For the text-containing cell, return its midpoint in (x, y) coordinate format. 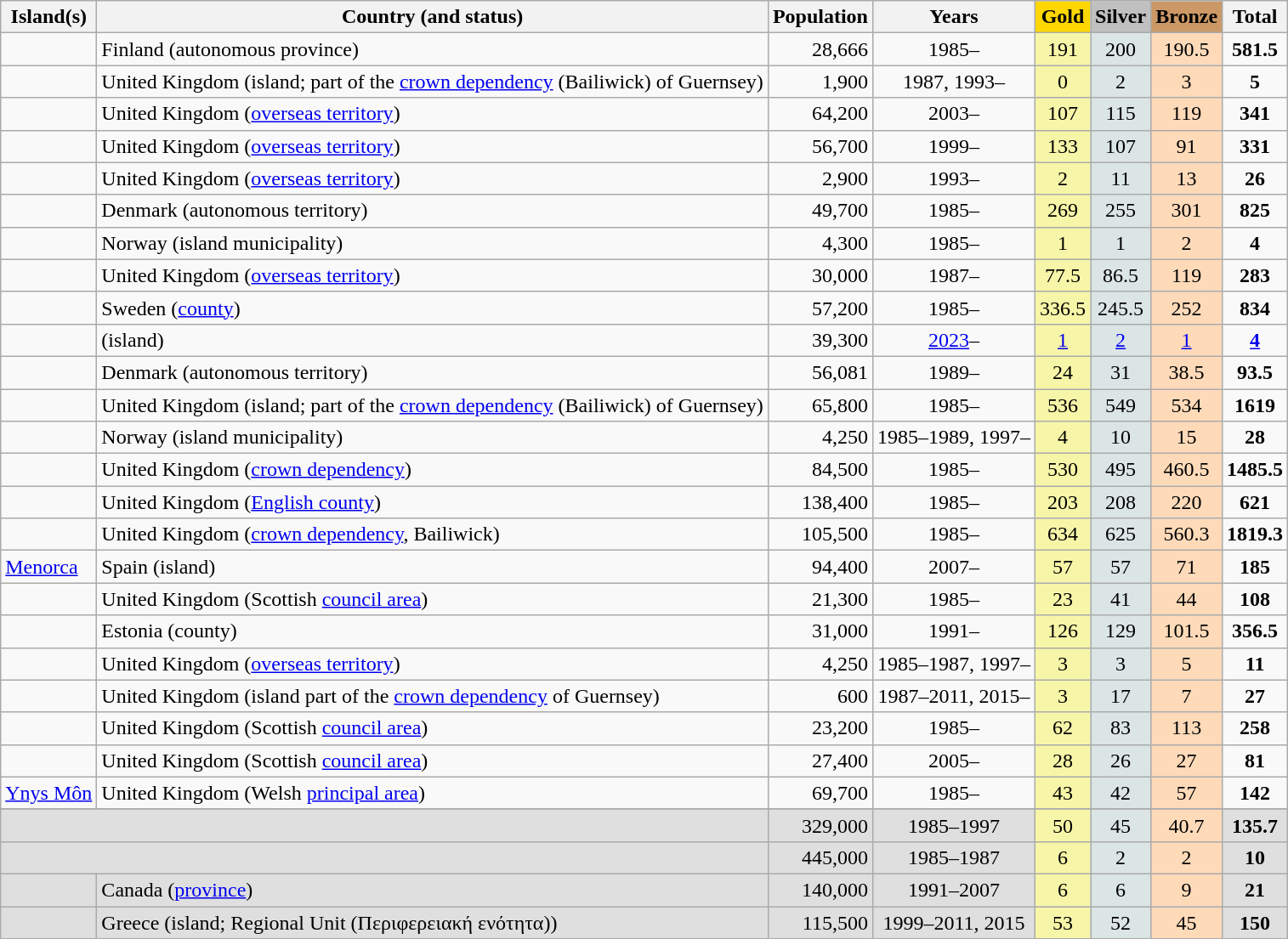
1819.3 (1255, 535)
Canada (province) (433, 890)
536 (1063, 405)
2005– (954, 761)
Finland (autonomous province) (433, 49)
1989– (954, 372)
625 (1121, 535)
Ynys Môn (49, 793)
1985–1987 (954, 857)
135.7 (1255, 825)
Greece (island; Regional Unit (Περιφερειακή ενότητα)) (433, 922)
Silver (1121, 17)
24 (1063, 372)
1619 (1255, 405)
252 (1187, 308)
329,000 (820, 825)
2023– (954, 340)
40.7 (1187, 825)
1999– (954, 146)
15 (1187, 438)
129 (1121, 631)
245.5 (1121, 308)
301 (1187, 211)
Estonia (county) (433, 631)
495 (1121, 470)
50 (1063, 825)
115,500 (820, 922)
200 (1121, 49)
150 (1255, 922)
9 (1187, 890)
549 (1121, 405)
77.5 (1063, 275)
Country (and status) (433, 17)
600 (820, 696)
834 (1255, 308)
Menorca (49, 567)
93.5 (1255, 372)
621 (1255, 502)
38.5 (1187, 372)
23,200 (820, 728)
23 (1063, 599)
126 (1063, 631)
Bronze (1187, 17)
53 (1063, 922)
115 (1121, 114)
190.5 (1187, 49)
4,300 (820, 243)
United Kingdom (crown dependency) (433, 470)
101.5 (1187, 631)
142 (1255, 793)
49,700 (820, 211)
81 (1255, 761)
1985–1987, 1997– (954, 664)
94,400 (820, 567)
560.3 (1187, 535)
530 (1063, 470)
581.5 (1255, 49)
39,300 (820, 340)
1,900 (820, 82)
Sweden (county) (433, 308)
1987, 1993– (954, 82)
203 (1063, 502)
255 (1121, 211)
42 (1121, 793)
283 (1255, 275)
2,900 (820, 178)
133 (1063, 146)
United Kingdom (island part of the crown dependency of Guernsey) (433, 696)
62 (1063, 728)
(island) (433, 340)
331 (1255, 146)
269 (1063, 211)
1985–1997 (954, 825)
86.5 (1121, 275)
1999–2011, 2015 (954, 922)
56,081 (820, 372)
United Kingdom (crown dependency, Bailiwick) (433, 535)
2003– (954, 114)
108 (1255, 599)
17 (1121, 696)
43 (1063, 793)
341 (1255, 114)
21 (1255, 890)
69,700 (820, 793)
1987– (954, 275)
336.5 (1063, 308)
825 (1255, 211)
71 (1187, 567)
56,700 (820, 146)
31 (1121, 372)
1991– (954, 631)
208 (1121, 502)
185 (1255, 567)
84,500 (820, 470)
30,000 (820, 275)
41 (1121, 599)
0 (1063, 82)
113 (1187, 728)
65,800 (820, 405)
140,000 (820, 890)
United Kingdom (English county) (433, 502)
Years (954, 17)
2007– (954, 567)
1993– (954, 178)
21,300 (820, 599)
28,666 (820, 49)
191 (1063, 49)
534 (1187, 405)
13 (1187, 178)
1485.5 (1255, 470)
Total (1255, 17)
44 (1187, 599)
64,200 (820, 114)
91 (1187, 146)
460.5 (1187, 470)
Gold (1063, 17)
105,500 (820, 535)
Spain (island) (433, 567)
1985–1989, 1997– (954, 438)
1987–2011, 2015– (954, 696)
258 (1255, 728)
220 (1187, 502)
27,400 (820, 761)
356.5 (1255, 631)
445,000 (820, 857)
52 (1121, 922)
7 (1187, 696)
Island(s) (49, 17)
United Kingdom (Welsh principal area) (433, 793)
Population (820, 17)
634 (1063, 535)
1991–2007 (954, 890)
31,000 (820, 631)
57,200 (820, 308)
83 (1121, 728)
138,400 (820, 502)
